Detect which cell encompasses the target text, then output its (X, Y) center coordinate. 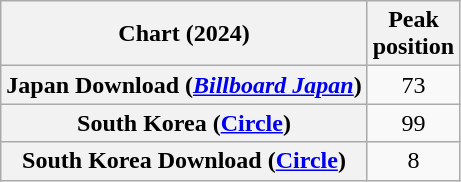
South Korea (Circle) (184, 123)
Japan Download (Billboard Japan) (184, 85)
Chart (2024) (184, 34)
Peakposition (413, 34)
South Korea Download (Circle) (184, 161)
73 (413, 85)
99 (413, 123)
8 (413, 161)
